Find where the given text appears and provide that cell's center as [x, y] coordinate. 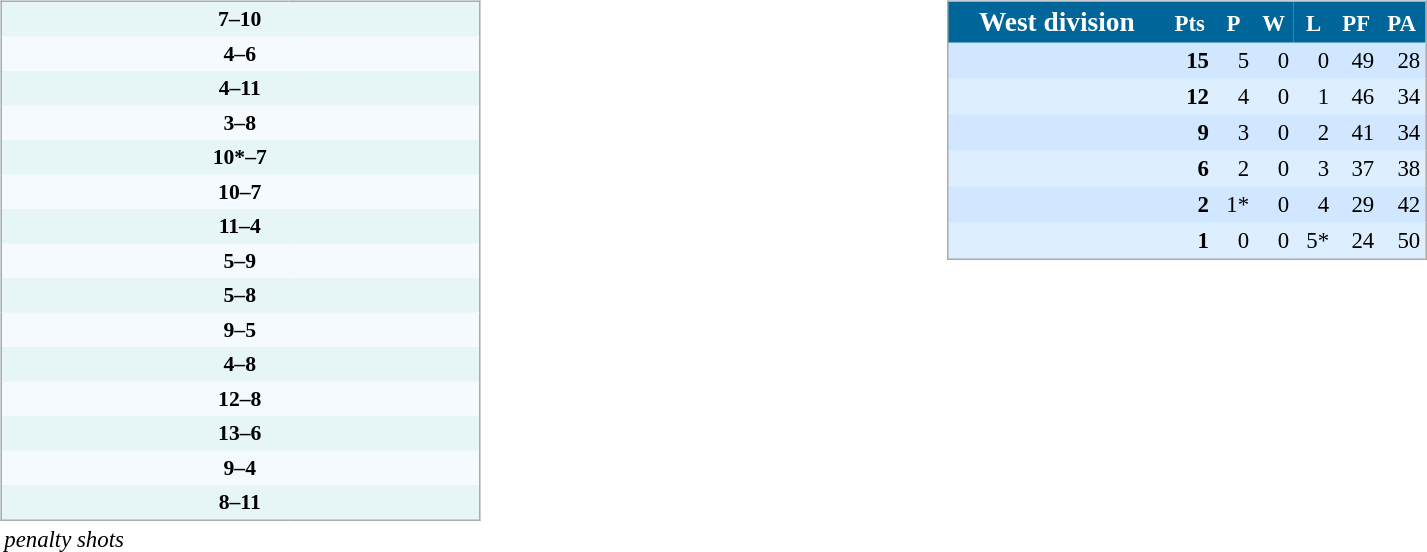
10–7 [240, 191]
1* [1234, 204]
24 [1356, 240]
5–8 [240, 295]
P [1234, 22]
PA [1402, 22]
12–8 [240, 399]
9–5 [240, 329]
4–11 [240, 88]
10*–7 [240, 157]
38 [1402, 168]
9 [1190, 132]
15 [1190, 60]
49 [1356, 60]
29 [1356, 204]
50 [1402, 240]
6 [1190, 168]
7–10 [240, 18]
4–6 [240, 53]
9–4 [240, 467]
L [1314, 22]
5* [1314, 240]
28 [1402, 60]
West division [1056, 22]
3–8 [240, 123]
PF [1356, 22]
13–6 [240, 433]
Pts [1190, 22]
37 [1356, 168]
W [1274, 22]
4–8 [240, 364]
5–9 [240, 261]
46 [1356, 96]
41 [1356, 132]
12 [1190, 96]
42 [1402, 204]
5 [1234, 60]
11–4 [240, 226]
8–11 [240, 502]
